Return [X, Y] of the center of cell containing provided text 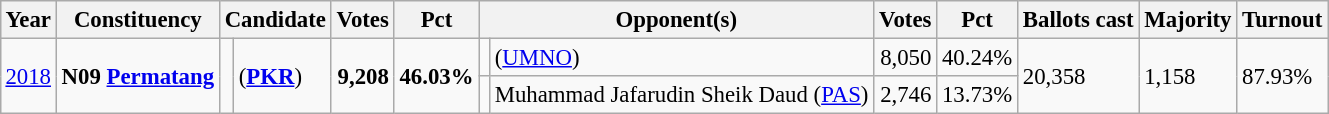
(PKR) [282, 76]
20,358 [1078, 76]
Opponent(s) [676, 20]
Ballots cast [1078, 20]
Candidate [275, 20]
N09 Permatang [138, 76]
9,208 [362, 76]
Year [28, 20]
8,050 [906, 57]
1,158 [1188, 76]
(UMNO) [681, 57]
2,746 [906, 95]
Muhammad Jafarudin Sheik Daud (PAS) [681, 95]
40.24% [978, 57]
2018 [28, 76]
Turnout [1282, 20]
Constituency [138, 20]
87.93% [1282, 76]
Majority [1188, 20]
13.73% [978, 95]
46.03% [436, 76]
